Locate the cell with the specified text and output its [x, y] center coordinate. 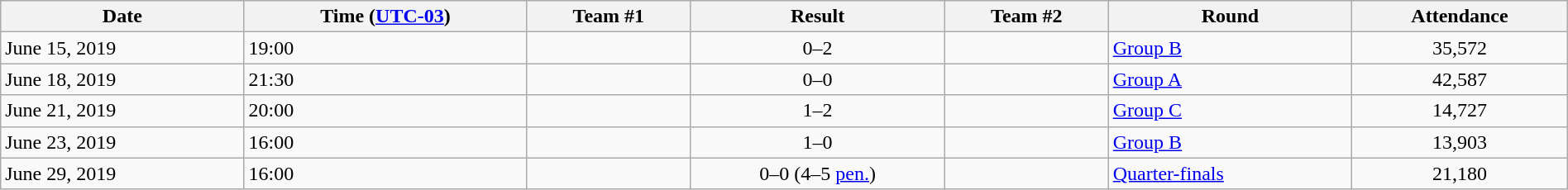
Group C [1230, 111]
42,587 [1460, 79]
0–2 [818, 48]
Round [1230, 17]
June 21, 2019 [122, 111]
Team #1 [609, 17]
21,180 [1460, 173]
Result [818, 17]
35,572 [1460, 48]
Quarter-finals [1230, 173]
June 15, 2019 [122, 48]
20:00 [385, 111]
21:30 [385, 79]
0–0 [818, 79]
Time (UTC-03) [385, 17]
Team #2 [1026, 17]
1–0 [818, 142]
June 29, 2019 [122, 173]
19:00 [385, 48]
13,903 [1460, 142]
0–0 (4–5 pen.) [818, 173]
1–2 [818, 111]
Group A [1230, 79]
Attendance [1460, 17]
June 23, 2019 [122, 142]
Date [122, 17]
June 18, 2019 [122, 79]
14,727 [1460, 111]
